Search for the cell housing the specified text and yield its (x, y) center coordinate. 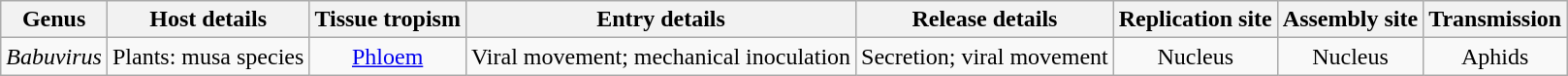
Release details (985, 19)
Replication site (1195, 19)
Genus (54, 19)
Secretion; viral movement (985, 57)
Tissue tropism (388, 19)
Phloem (388, 57)
Transmission (1495, 19)
Host details (208, 19)
Plants: musa species (208, 57)
Viral movement; mechanical inoculation (660, 57)
Aphids (1495, 57)
Babuvirus (54, 57)
Assembly site (1350, 19)
Entry details (660, 19)
